Scan for the cell matching the given text and deliver its [X, Y] coordinate at center. 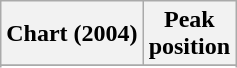
Peakposition [189, 34]
Chart (2004) [72, 34]
